Extract the [X, Y] coordinate from the center of the cell holding the provided text.  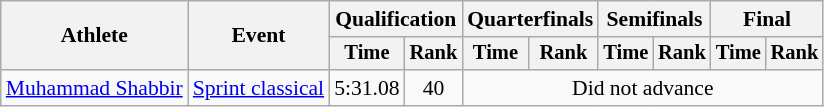
Muhammad Shabbir [94, 88]
5:31.08 [366, 88]
Final [767, 19]
Did not advance [642, 88]
40 [434, 88]
Semifinals [654, 19]
Athlete [94, 36]
Qualification [396, 19]
Event [258, 36]
Sprint classical [258, 88]
Quarterfinals [530, 19]
